Determine the (x, y) coordinate at the center of the cell enclosing the given text.  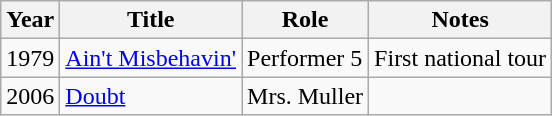
2006 (30, 96)
Performer 5 (306, 58)
Doubt (151, 96)
Notes (460, 20)
Ain't Misbehavin' (151, 58)
1979 (30, 58)
Mrs. Muller (306, 96)
Title (151, 20)
First national tour (460, 58)
Role (306, 20)
Year (30, 20)
